Return the (x, y) coordinate for the center point of the cell that contains the specified text.  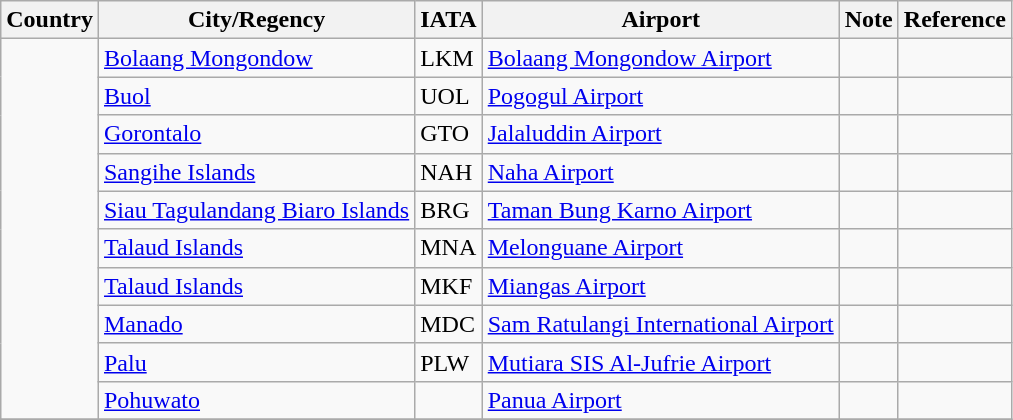
UOL (449, 96)
Mutiara SIS Al-Jufrie Airport (660, 362)
Miangas Airport (660, 286)
MNA (449, 248)
Siau Tagulandang Biaro Islands (256, 210)
Palu (256, 362)
Melonguane Airport (660, 248)
LKM (449, 58)
NAH (449, 172)
Jalaluddin Airport (660, 134)
Bolaang Mongondow (256, 58)
GTO (449, 134)
Reference (954, 20)
Buol (256, 96)
Manado (256, 324)
Panua Airport (660, 400)
Pogogul Airport (660, 96)
MDC (449, 324)
Sam Ratulangi International Airport (660, 324)
Note (868, 20)
IATA (449, 20)
Sangihe Islands (256, 172)
City/Regency (256, 20)
Airport (660, 20)
Bolaang Mongondow Airport (660, 58)
Gorontalo (256, 134)
MKF (449, 286)
Taman Bung Karno Airport (660, 210)
Naha Airport (660, 172)
Pohuwato (256, 400)
PLW (449, 362)
Country (50, 20)
BRG (449, 210)
